Return the [X, Y] coordinate for the center point of the cell that contains the specified text.  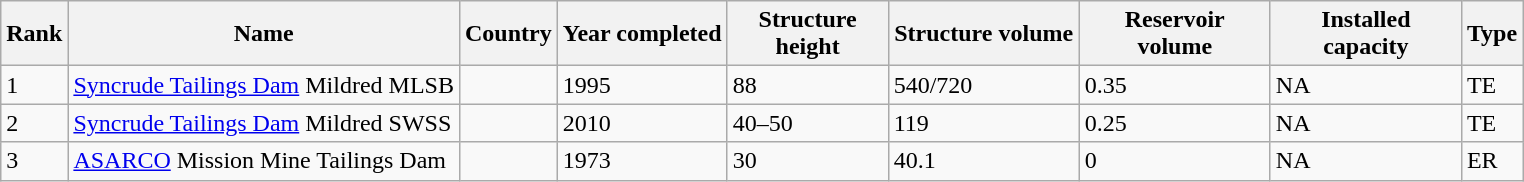
0 [1174, 161]
Installed capacity [1366, 34]
0.35 [1174, 85]
2 [34, 123]
Name [264, 34]
3 [34, 161]
40–50 [808, 123]
ASARCO Mission Mine Tailings Dam [264, 161]
Rank [34, 34]
1995 [642, 85]
119 [984, 123]
Country [508, 34]
Syncrude Tailings Dam Mildred SWSS [264, 123]
Structure volume [984, 34]
1 [34, 85]
2010 [642, 123]
Year completed [642, 34]
Reservoir volume [1174, 34]
540/720 [984, 85]
1973 [642, 161]
Structure height [808, 34]
88 [808, 85]
0.25 [1174, 123]
30 [808, 161]
Type [1492, 34]
40.1 [984, 161]
Syncrude Tailings Dam Mildred MLSB [264, 85]
ER [1492, 161]
